Capture the cell that displays the provided text and extract its [X, Y] central coordinate. 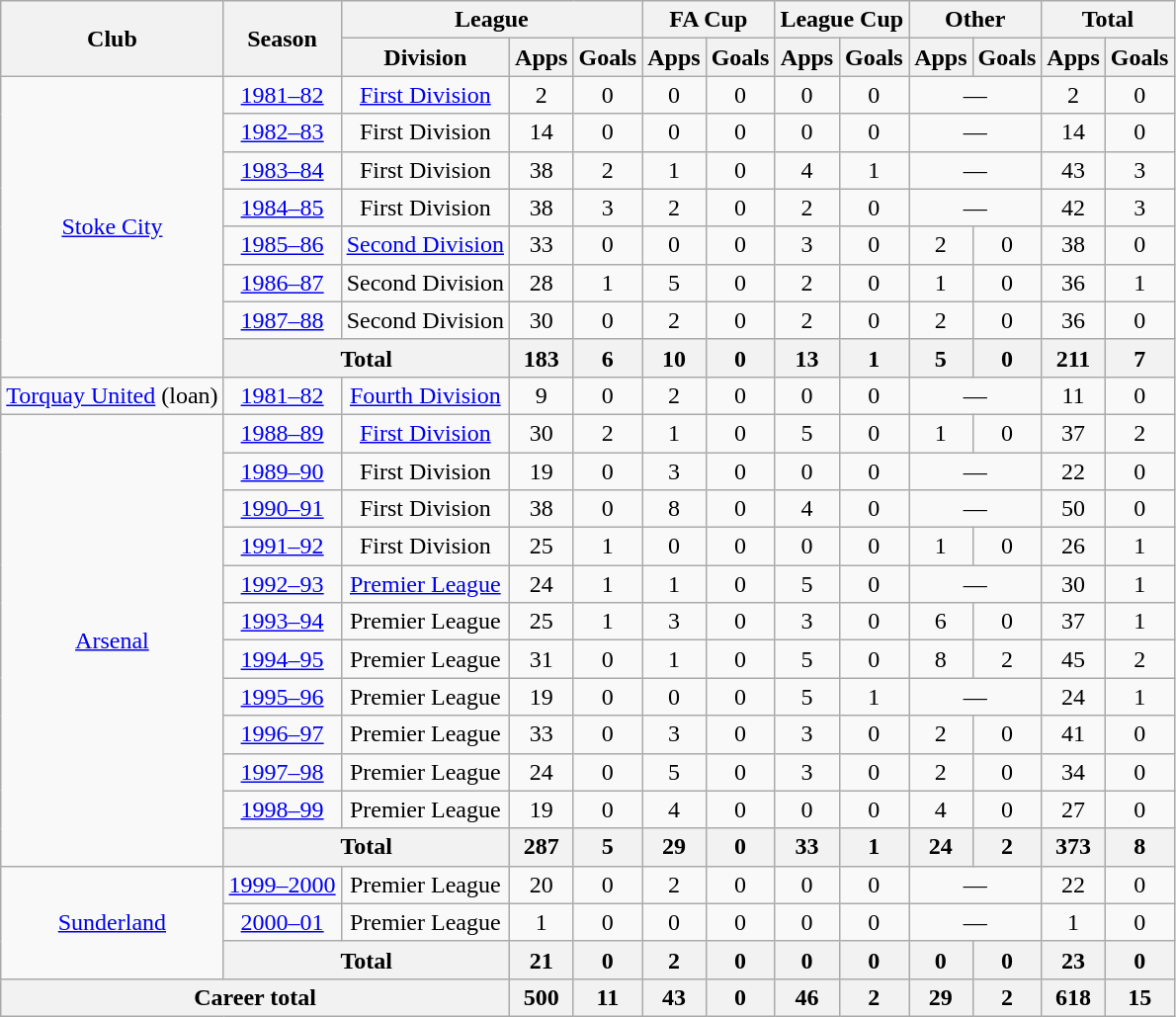
1988–89 [283, 433]
287 [542, 847]
Division [425, 57]
1993–94 [283, 622]
1996–97 [283, 734]
618 [1073, 997]
1990–91 [283, 509]
Other [975, 20]
183 [542, 358]
Torquay United (loan) [113, 395]
1999–2000 [283, 885]
42 [1073, 208]
1995–96 [283, 697]
41 [1073, 734]
FA Cup [709, 20]
1984–85 [283, 208]
373 [1073, 847]
Arsenal [113, 640]
26 [1073, 547]
Career total [255, 997]
1991–92 [283, 547]
28 [542, 283]
45 [1073, 659]
7 [1139, 358]
Season [283, 39]
League Cup [842, 20]
Stoke City [113, 226]
2000–01 [283, 922]
20 [542, 885]
15 [1139, 997]
21 [542, 960]
1982–83 [283, 132]
10 [674, 358]
League [492, 20]
1994–95 [283, 659]
50 [1073, 509]
1997–98 [283, 772]
9 [542, 395]
46 [806, 997]
211 [1073, 358]
1986–87 [283, 283]
1987–88 [283, 320]
1985–86 [283, 245]
Club [113, 39]
1992–93 [283, 584]
Sunderland [113, 922]
13 [806, 358]
500 [542, 997]
31 [542, 659]
23 [1073, 960]
1998–99 [283, 809]
27 [1073, 809]
Fourth Division [425, 395]
1983–84 [283, 170]
34 [1073, 772]
1989–90 [283, 471]
